Capture the cell that displays the provided text and extract its (X, Y) central coordinate. 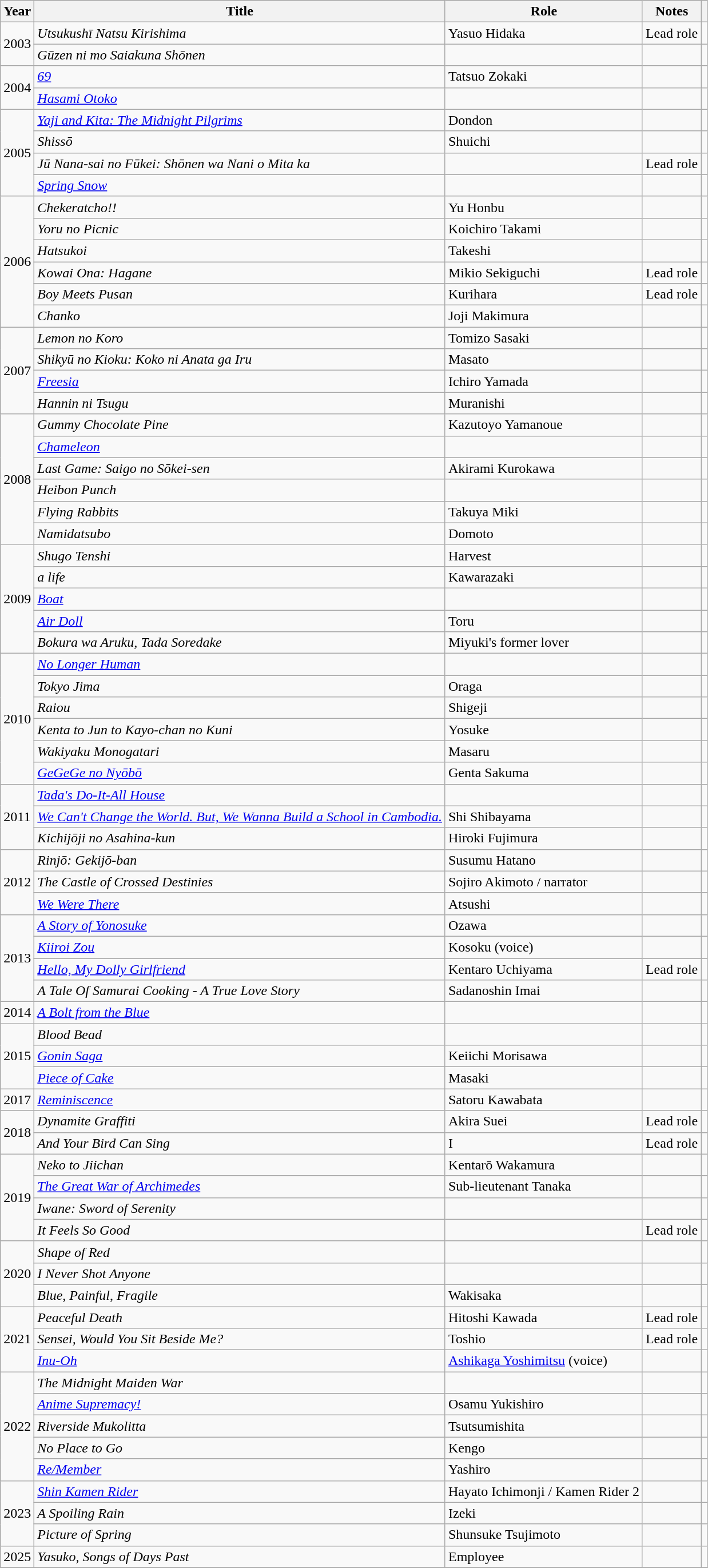
2004 (17, 87)
No Place to Go (240, 1448)
Shissō (240, 142)
2006 (17, 261)
2007 (17, 371)
Kentaro Uchiyama (543, 969)
Takeshi (543, 250)
Mikio Sekiguchi (543, 273)
It Feels So Good (240, 1230)
Kurihara (543, 295)
Lemon no Koro (240, 338)
Role (543, 11)
Masato (543, 360)
Tatsuo Zokaki (543, 77)
Shape of Red (240, 1252)
Wakisaka (543, 1295)
Kosoku (voice) (543, 947)
Genta Sakuma (543, 773)
Ashikaga Yoshimitsu (voice) (543, 1361)
2008 (17, 479)
Masaru (543, 751)
Gonin Saga (240, 1056)
Picture of Spring (240, 1535)
Kichijōji no Asahina-kun (240, 838)
2019 (17, 1197)
Chameleon (240, 447)
Osamu Yukishiro (543, 1404)
Employee (543, 1557)
2010 (17, 719)
Hayato Ichimonji / Kamen Rider 2 (543, 1491)
Joji Makimura (543, 316)
Hasami Otoko (240, 98)
Oraga (543, 686)
Yu Honbu (543, 207)
Ichiro Yamada (543, 381)
GeGeGe no Nyōbō (240, 773)
Piece of Cake (240, 1078)
Sadanoshin Imai (543, 991)
Kentarō Wakamura (543, 1165)
2020 (17, 1273)
a life (240, 577)
Last Game: Saigo no Sōkei-sen (240, 468)
2021 (17, 1339)
Blood Bead (240, 1034)
Peaceful Death (240, 1317)
Wakiyaku Monogatari (240, 751)
Takuya Miki (543, 512)
The Midnight Maiden War (240, 1383)
Kengo (543, 1448)
Atsushi (543, 904)
Hannin ni Tsugu (240, 403)
Chanko (240, 316)
Hitoshi Kawada (543, 1317)
Susumu Hatano (543, 860)
Yoru no Picnic (240, 229)
Akirami Kurokawa (543, 468)
Shigeji (543, 708)
Hello, My Dolly Girlfriend (240, 969)
Gummy Chocolate Pine (240, 425)
Gūzen ni mo Saiakuna Shōnen (240, 55)
Reminiscence (240, 1100)
Air Doll (240, 620)
A Spoiling Rain (240, 1513)
Yasuko, Songs of Days Past (240, 1557)
Dondon (543, 120)
Tsutsumishita (543, 1426)
Hiroki Fujimura (543, 838)
Riverside Mukolitta (240, 1426)
Satoru Kawabata (543, 1100)
Yosuke (543, 730)
69 (240, 77)
Sojiro Akimoto / narrator (543, 882)
2011 (17, 817)
Shi Shibayama (543, 817)
Tokyo Jima (240, 686)
Freesia (240, 381)
2025 (17, 1557)
2005 (17, 153)
No Longer Human (240, 664)
2009 (17, 599)
Izeki (543, 1513)
Shugo Tenshi (240, 555)
Dynamite Graffiti (240, 1121)
Kowai Ona: Hagane (240, 273)
Boy Meets Pusan (240, 295)
A Bolt from the Blue (240, 1013)
Masaki (543, 1078)
Kiiroi Zou (240, 947)
Sub-lieutenant Tanaka (543, 1187)
Blue, Painful, Fragile (240, 1295)
Neko to Jiichan (240, 1165)
Tada's Do-It-All House (240, 795)
A Story of Yonosuke (240, 925)
Yaji and Kita: The Midnight Pilgrims (240, 120)
And Your Bird Can Sing (240, 1143)
I Never Shot Anyone (240, 1273)
Raiou (240, 708)
Year (17, 11)
Shunsuke Tsujimoto (543, 1535)
Re/Member (240, 1470)
2003 (17, 44)
Chekeratcho!! (240, 207)
2022 (17, 1426)
Kenta to Jun to Kayo-chan no Kuni (240, 730)
Utsukushī Natsu Kirishima (240, 33)
A Tale Of Samurai Cooking - A True Love Story (240, 991)
Shin Kamen Rider (240, 1491)
Boat (240, 599)
2018 (17, 1132)
Koichiro Takami (543, 229)
Flying Rabbits (240, 512)
Yashiro (543, 1470)
2013 (17, 958)
Ozawa (543, 925)
2015 (17, 1056)
Rinjō: Gekijō-ban (240, 860)
Kazutoyo Yamanoue (543, 425)
Sensei, Would You Sit Beside Me? (240, 1339)
Bokura wa Aruku, Tada Soredake (240, 643)
We Were There (240, 904)
Keiichi Morisawa (543, 1056)
Anime Supremacy! (240, 1404)
Jū Nana-sai no Fūkei: Shōnen wa Nani o Mita ka (240, 164)
Harvest (543, 555)
2017 (17, 1100)
Spring Snow (240, 185)
2023 (17, 1513)
Heibon Punch (240, 490)
Hatsukoi (240, 250)
Shuichi (543, 142)
Kawarazaki (543, 577)
The Castle of Crossed Destinies (240, 882)
We Can't Change the World. But, We Wanna Build a School in Cambodia. (240, 817)
Shikyū no Kioku: Koko ni Anata ga Iru (240, 360)
The Great War of Archimedes (240, 1187)
Toru (543, 620)
Title (240, 11)
Miyuki's former lover (543, 643)
2012 (17, 882)
I (543, 1143)
Domoto (543, 534)
Tomizo Sasaki (543, 338)
2014 (17, 1013)
Yasuo Hidaka (543, 33)
Toshio (543, 1339)
Namidatsubo (240, 534)
Akira Suei (543, 1121)
Notes (671, 11)
Iwane: Sword of Serenity (240, 1208)
Muranishi (543, 403)
Inu-Oh (240, 1361)
